Scan for the cell matching the given text and deliver its (X, Y) coordinate at center. 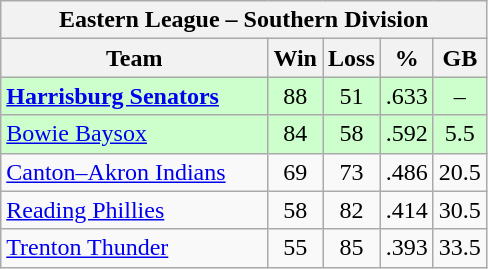
.414 (406, 210)
.393 (406, 248)
Team (134, 58)
.633 (406, 96)
88 (296, 96)
73 (351, 172)
33.5 (460, 248)
.592 (406, 134)
69 (296, 172)
– (460, 96)
Loss (351, 58)
84 (296, 134)
Reading Phillies (134, 210)
5.5 (460, 134)
GB (460, 58)
85 (351, 248)
Trenton Thunder (134, 248)
82 (351, 210)
% (406, 58)
Bowie Baysox (134, 134)
30.5 (460, 210)
20.5 (460, 172)
Eastern League – Southern Division (244, 20)
Canton–Akron Indians (134, 172)
51 (351, 96)
55 (296, 248)
.486 (406, 172)
Harrisburg Senators (134, 96)
Win (296, 58)
